Output the [x, y] coordinate of the center of the cell containing the given text.  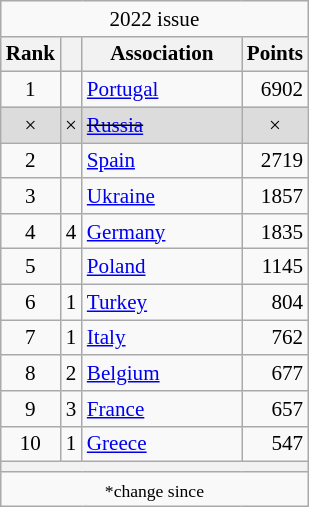
762 [275, 338]
1835 [275, 230]
8 [30, 372]
9 [30, 408]
Belgium [162, 372]
2022 issue [154, 18]
Association [162, 54]
Portugal [162, 90]
2719 [275, 160]
Rank [30, 54]
Points [275, 54]
1857 [275, 196]
Turkey [162, 302]
547 [275, 444]
5 [30, 266]
6 [30, 302]
677 [275, 372]
*change since [154, 488]
Ukraine [162, 196]
France [162, 408]
7 [30, 338]
Russia [162, 124]
Italy [162, 338]
Germany [162, 230]
804 [275, 302]
6902 [275, 90]
657 [275, 408]
Spain [162, 160]
10 [30, 444]
Poland [162, 266]
1145 [275, 266]
Greece [162, 444]
